Provide the [X, Y] coordinate of the cell's center where the given text is located.  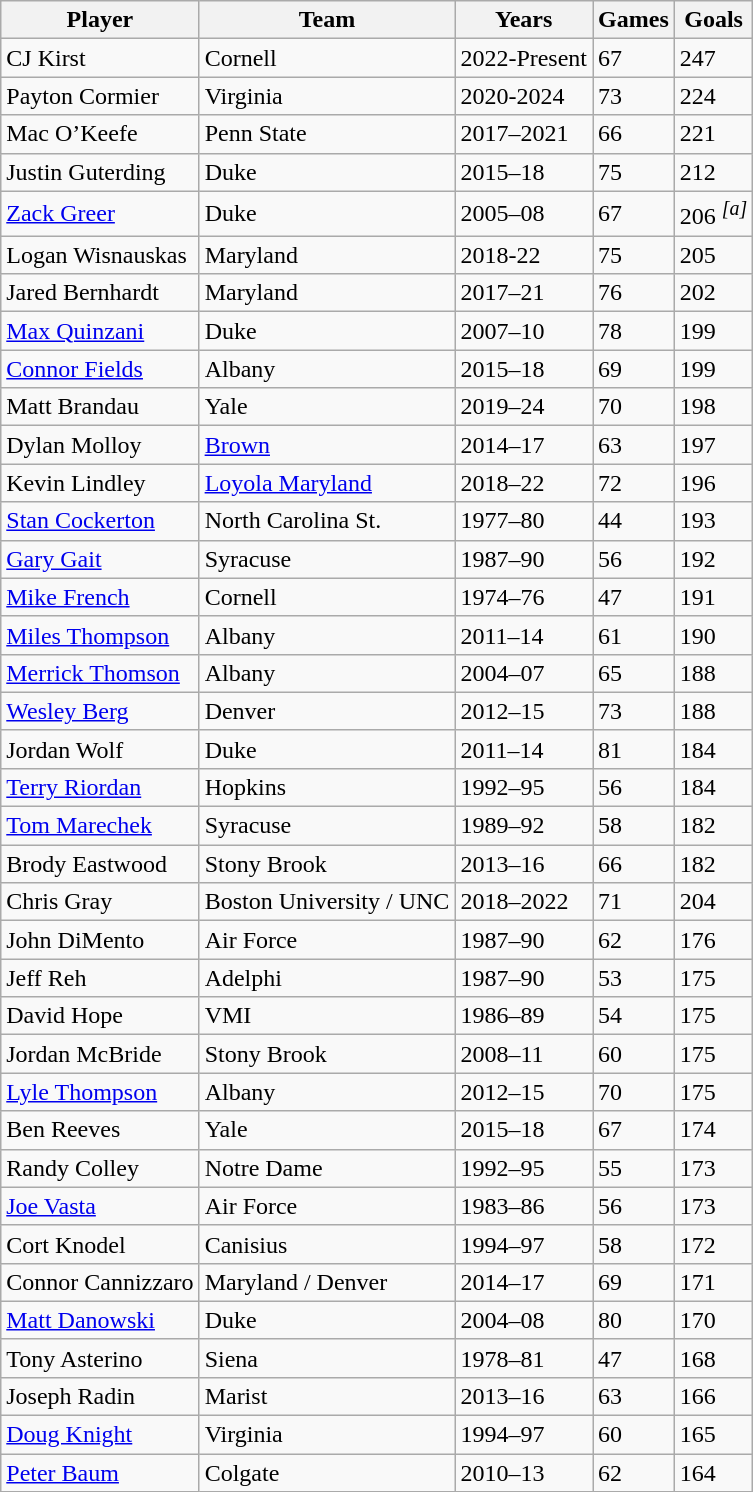
2010–13 [524, 1473]
76 [634, 293]
53 [634, 978]
1977–80 [524, 521]
Loyola Maryland [327, 483]
CJ Kirst [100, 58]
Mac O’Keefe [100, 134]
Kevin Lindley [100, 483]
2020-2024 [524, 96]
Marist [327, 1396]
Adelphi [327, 978]
168 [714, 1358]
VMI [327, 1016]
2017–2021 [524, 134]
Siena [327, 1358]
1986–89 [524, 1016]
Peter Baum [100, 1473]
Brown [327, 445]
2007–10 [524, 331]
John DiMento [100, 940]
Notre Dame [327, 1168]
Maryland / Denver [327, 1282]
55 [634, 1168]
Connor Cannizzaro [100, 1282]
Jared Bernhardt [100, 293]
Denver [327, 711]
2018–2022 [524, 902]
1978–81 [524, 1358]
Randy Colley [100, 1168]
Matt Brandau [100, 407]
Joseph Radin [100, 1396]
Tony Asterino [100, 1358]
Chris Gray [100, 902]
1983–86 [524, 1206]
Canisius [327, 1244]
Goals [714, 20]
196 [714, 483]
205 [714, 255]
166 [714, 1396]
1974–76 [524, 597]
Mike French [100, 597]
Connor Fields [100, 369]
Penn State [327, 134]
Joe Vasta [100, 1206]
204 [714, 902]
191 [714, 597]
164 [714, 1473]
Terry Riordan [100, 787]
Team [327, 20]
212 [714, 172]
2019–24 [524, 407]
Gary Gait [100, 559]
224 [714, 96]
2018-22 [524, 255]
221 [714, 134]
David Hope [100, 1016]
Colgate [327, 1473]
Jeff Reh [100, 978]
2018–22 [524, 483]
Games [634, 20]
Boston University / UNC [327, 902]
65 [634, 673]
54 [634, 1016]
171 [714, 1282]
Wesley Berg [100, 711]
Payton Cormier [100, 96]
172 [714, 1244]
Logan Wisnauskas [100, 255]
198 [714, 407]
202 [714, 293]
Ben Reeves [100, 1130]
Matt Danowski [100, 1320]
Brody Eastwood [100, 864]
Justin Guterding [100, 172]
1989–92 [524, 826]
2004–07 [524, 673]
174 [714, 1130]
Zack Greer [100, 214]
71 [634, 902]
Merrick Thomson [100, 673]
Years [524, 20]
Jordan McBride [100, 1054]
165 [714, 1435]
North Carolina St. [327, 521]
Max Quinzani [100, 331]
190 [714, 635]
72 [634, 483]
61 [634, 635]
44 [634, 521]
81 [634, 749]
Lyle Thompson [100, 1092]
Stan Cockerton [100, 521]
197 [714, 445]
78 [634, 331]
Dylan Molloy [100, 445]
2008–11 [524, 1054]
Hopkins [327, 787]
193 [714, 521]
2004–08 [524, 1320]
170 [714, 1320]
176 [714, 940]
247 [714, 58]
192 [714, 559]
Jordan Wolf [100, 749]
Cort Knodel [100, 1244]
80 [634, 1320]
Player [100, 20]
2022-Present [524, 58]
Doug Knight [100, 1435]
2017–21 [524, 293]
Miles Thompson [100, 635]
Tom Marechek [100, 826]
206 [a] [714, 214]
2005–08 [524, 214]
